Detect which cell encompasses the target text, then output its (X, Y) center coordinate. 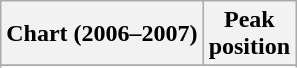
Chart (2006–2007) (102, 34)
Peakposition (249, 34)
